From the cell containing the given text, extract its center point as (x, y) coordinate. 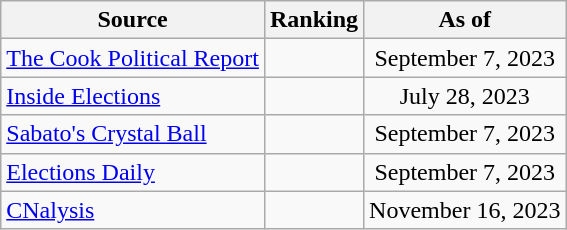
Ranking (314, 20)
November 16, 2023 (465, 210)
Source (133, 20)
Inside Elections (133, 96)
Sabato's Crystal Ball (133, 134)
The Cook Political Report (133, 58)
CNalysis (133, 210)
As of (465, 20)
Elections Daily (133, 172)
July 28, 2023 (465, 96)
